Scan for the cell matching the given text and deliver its (x, y) coordinate at center. 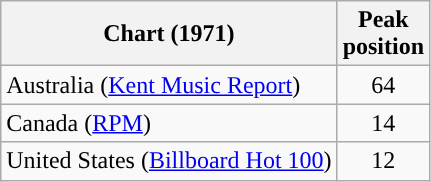
Chart (1971) (169, 34)
Australia (Kent Music Report) (169, 85)
14 (383, 123)
12 (383, 161)
Peakposition (383, 34)
United States (Billboard Hot 100) (169, 161)
Canada (RPM) (169, 123)
64 (383, 85)
